Capture the cell that displays the provided text and extract its [x, y] central coordinate. 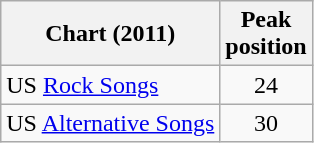
US Alternative Songs [110, 123]
24 [266, 85]
30 [266, 123]
US Rock Songs [110, 85]
Chart (2011) [110, 34]
Peakposition [266, 34]
